Search for the cell housing the specified text and yield its (X, Y) center coordinate. 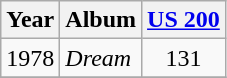
Album (101, 20)
Dream (101, 58)
131 (184, 58)
Year (30, 20)
US 200 (184, 20)
1978 (30, 58)
